Extract the [X, Y] coordinate from the center of the cell holding the provided text.  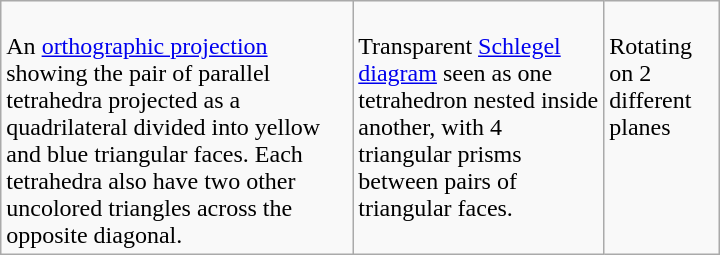
Rotating on 2 different planes [662, 128]
Transparent Schlegel diagram seen as one tetrahedron nested inside another, with 4 triangular prisms between pairs of triangular faces. [478, 128]
